From the cell containing the given text, extract its center point as (x, y) coordinate. 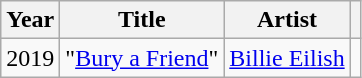
Artist (287, 20)
"Bury a Friend" (142, 58)
2019 (30, 58)
Billie Eilish (287, 58)
Title (142, 20)
Year (30, 20)
